Output the (x, y) coordinate of the center of the cell containing the given text.  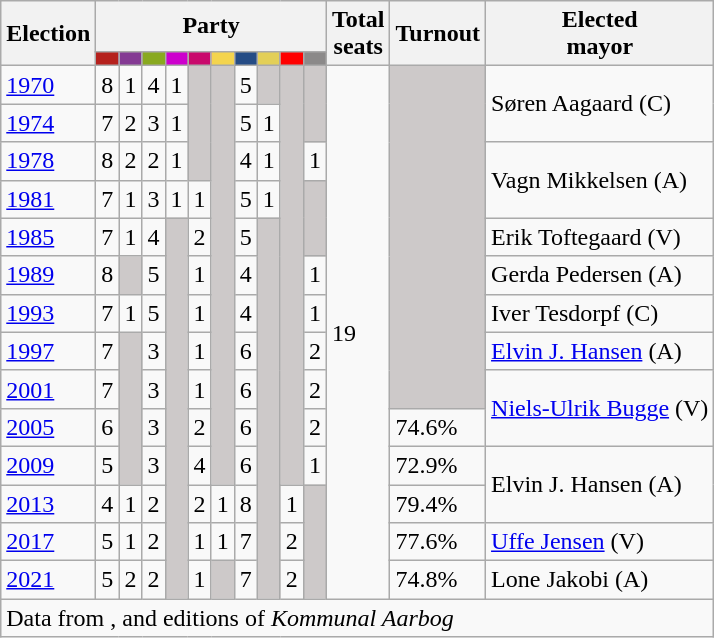
1970 (48, 85)
Vagn Mikkelsen (A) (600, 180)
Election (48, 34)
1985 (48, 237)
1989 (48, 275)
2017 (48, 542)
2021 (48, 580)
Data from , and editions of Kommunal Aarbog (358, 618)
Gerda Pedersen (A) (600, 275)
72.9% (438, 465)
2001 (48, 389)
2005 (48, 427)
1974 (48, 123)
79.4% (438, 503)
1993 (48, 313)
74.8% (438, 580)
Iver Tesdorpf (C) (600, 313)
Electedmayor (600, 34)
2009 (48, 465)
Erik Toftegaard (V) (600, 237)
Niels-Ulrik Bugge (V) (600, 408)
Turnout (438, 34)
19 (358, 332)
77.6% (438, 542)
1981 (48, 199)
Totalseats (358, 34)
Uffe Jensen (V) (600, 542)
Party (212, 26)
Lone Jakobi (A) (600, 580)
1997 (48, 351)
Søren Aagaard (C) (600, 104)
1978 (48, 161)
2013 (48, 503)
74.6% (438, 427)
